Detect which cell encompasses the target text, then output its (X, Y) center coordinate. 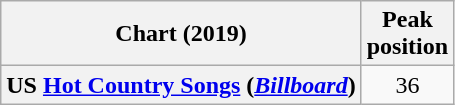
36 (407, 85)
Peak position (407, 34)
Chart (2019) (181, 34)
US Hot Country Songs (Billboard) (181, 85)
